Identify which cell holds the provided text, then report its (X, Y) central coordinate. 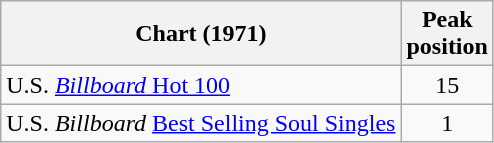
U.S. Billboard Hot 100 (201, 85)
Peakposition (447, 34)
U.S. Billboard Best Selling Soul Singles (201, 123)
1 (447, 123)
Chart (1971) (201, 34)
15 (447, 85)
